Return [x, y] of the center of cell containing provided text 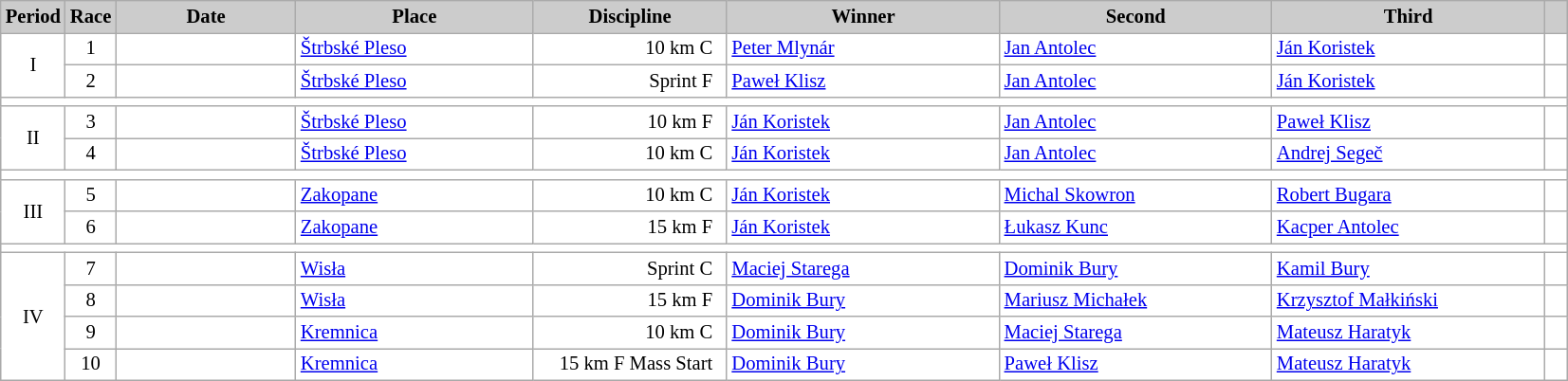
Race [91, 16]
Krzysztof Małkiński [1408, 300]
10 [91, 364]
Second [1136, 16]
1 [91, 48]
III [33, 211]
3 [91, 122]
Sprint F [630, 81]
Robert Bugara [1408, 195]
2 [91, 81]
Date [206, 16]
Michal Skowron [1136, 195]
I [33, 64]
6 [91, 227]
15 km F Mass Start [630, 364]
10 km F [630, 122]
Peter Mlynár [863, 48]
8 [91, 300]
4 [91, 154]
7 [91, 268]
Mariusz Michałek [1136, 300]
Place [415, 16]
Łukasz Kunc [1136, 227]
II [33, 138]
Third [1408, 16]
Winner [863, 16]
Kacper Antolec [1408, 227]
Sprint C [630, 268]
Kamil Bury [1408, 268]
9 [91, 333]
5 [91, 195]
Andrej Segeč [1408, 154]
Discipline [630, 16]
Period [33, 16]
IV [33, 317]
